Locate the cell with the specified text and output its (X, Y) center coordinate. 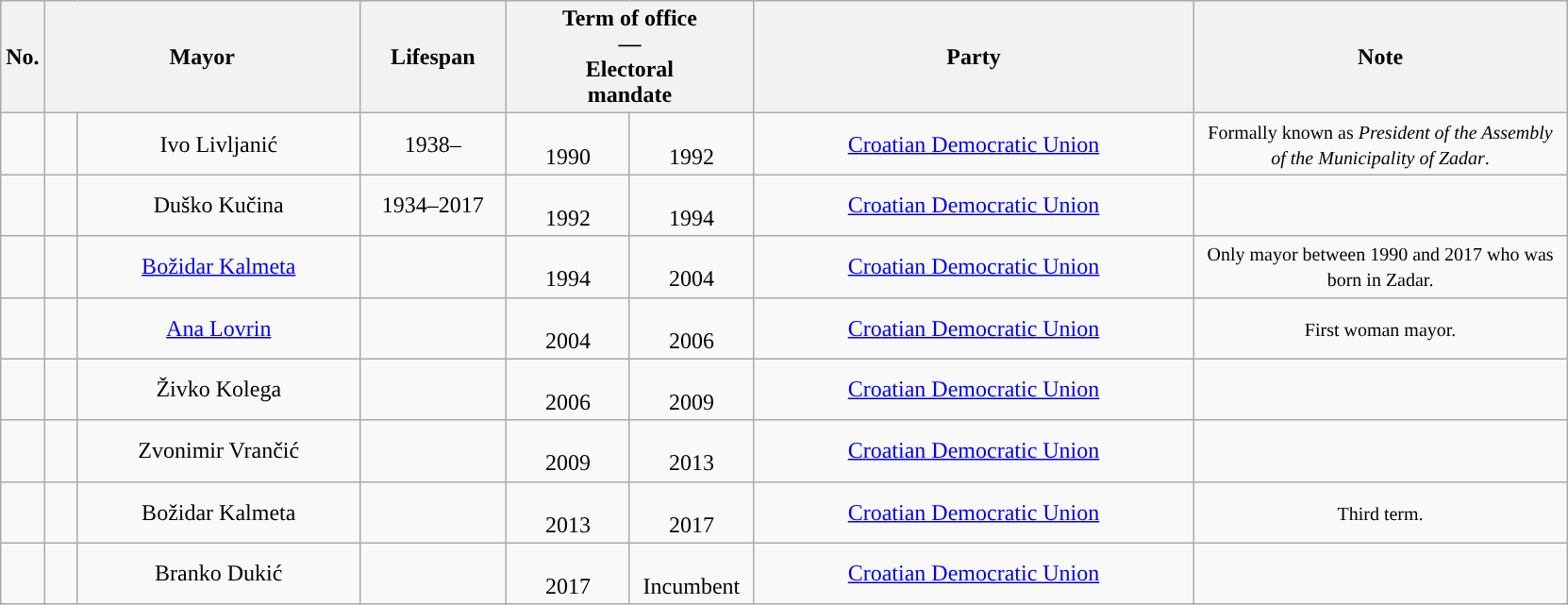
Mayor (202, 57)
1938– (432, 143)
Incumbent (691, 574)
Only mayor between 1990 and 2017 who was born in Zadar. (1381, 266)
Note (1381, 57)
Lifespan (432, 57)
First woman mayor. (1381, 328)
Formally known as President of the Assembly of the Municipality of Zadar. (1381, 143)
Branko Dukić (219, 574)
Ivo Livljanić (219, 143)
Party (974, 57)
1990 (568, 143)
Duško Kučina (219, 206)
Živko Kolega (219, 389)
Term of office—Electoralmandate (629, 57)
Ana Lovrin (219, 328)
Third term. (1381, 512)
No. (23, 57)
1934–2017 (432, 206)
Zvonimir Vrančić (219, 451)
